From the cell containing the given text, extract its center point as (x, y) coordinate. 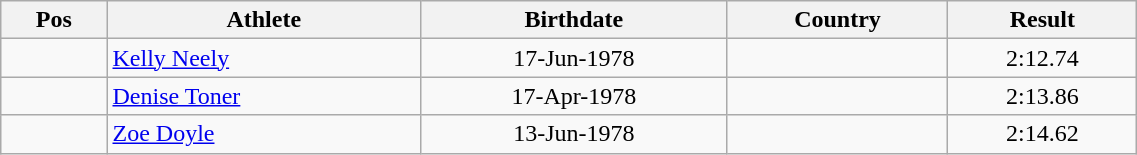
Zoe Doyle (264, 134)
Denise Toner (264, 96)
Pos (54, 20)
2:14.62 (1042, 134)
Athlete (264, 20)
Birthdate (574, 20)
2:13.86 (1042, 96)
17-Jun-1978 (574, 58)
Country (838, 20)
2:12.74 (1042, 58)
13-Jun-1978 (574, 134)
Kelly Neely (264, 58)
17-Apr-1978 (574, 96)
Result (1042, 20)
